Find where the given text appears and provide that cell's center as [x, y] coordinate. 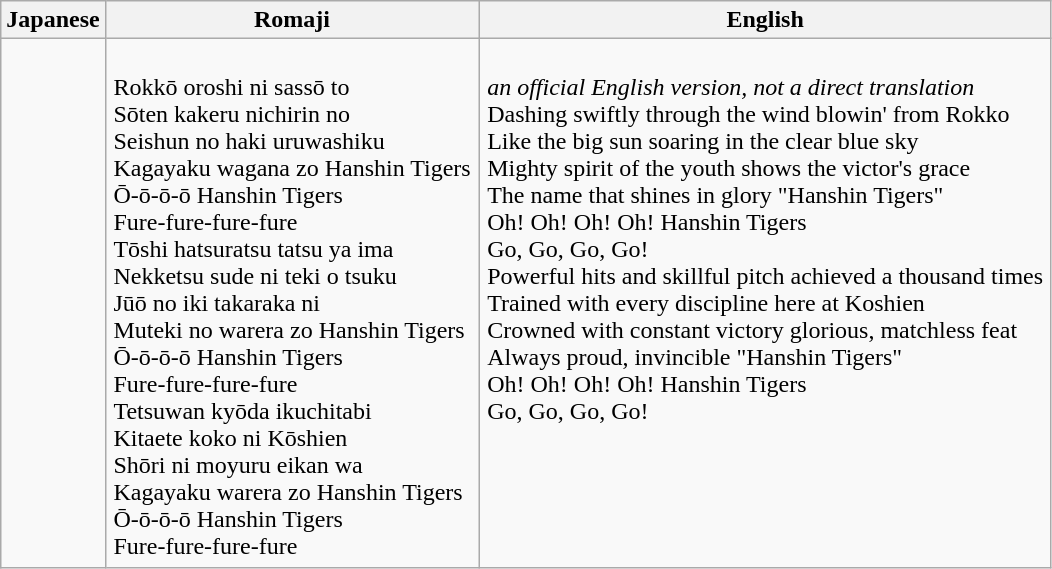
English [765, 20]
Japanese [53, 20]
Romaji [292, 20]
